Return the [x, y] coordinate for the center point of the cell that contains the specified text.  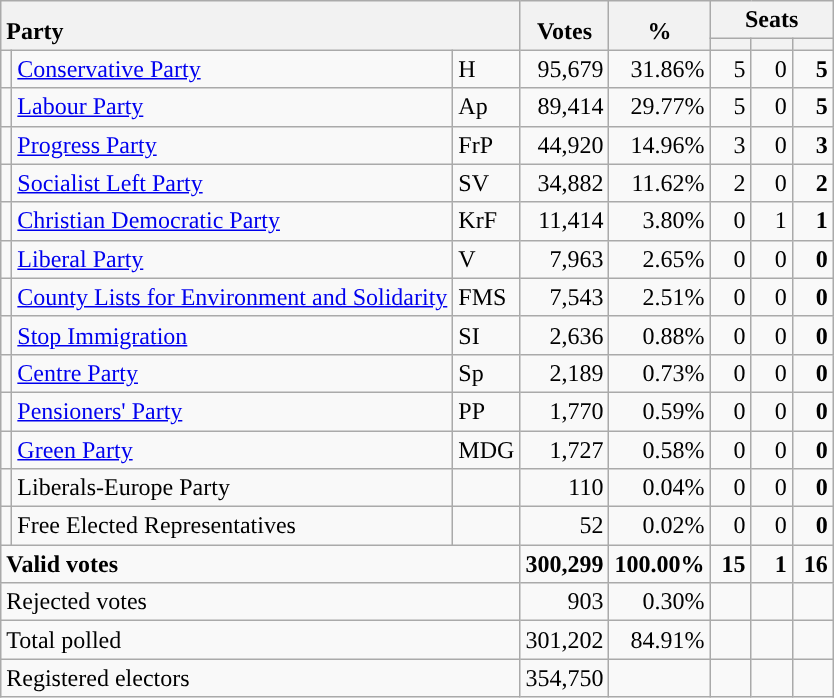
31.86% [660, 69]
Centre Party [232, 373]
7,543 [564, 297]
0.30% [660, 602]
Labour Party [232, 107]
MDG [486, 449]
2.51% [660, 297]
11.62% [660, 183]
903 [564, 602]
Pensioners' Party [232, 411]
Free Elected Representatives [232, 526]
0.73% [660, 373]
1,770 [564, 411]
Registered electors [260, 678]
354,750 [564, 678]
29.77% [660, 107]
Rejected votes [260, 602]
Progress Party [232, 145]
County Lists for Environment and Solidarity [232, 297]
Socialist Left Party [232, 183]
0.59% [660, 411]
% [660, 26]
Green Party [232, 449]
0.58% [660, 449]
301,202 [564, 640]
Total polled [260, 640]
KrF [486, 221]
110 [564, 488]
SV [486, 183]
34,882 [564, 183]
FMS [486, 297]
14.96% [660, 145]
Conservative Party [232, 69]
7,963 [564, 259]
52 [564, 526]
2,636 [564, 335]
Valid votes [260, 564]
84.91% [660, 640]
15 [730, 564]
1,727 [564, 449]
Seats [772, 20]
3.80% [660, 221]
44,920 [564, 145]
Liberals-Europe Party [232, 488]
16 [812, 564]
95,679 [564, 69]
Party [260, 26]
H [486, 69]
2.65% [660, 259]
2,189 [564, 373]
Christian Democratic Party [232, 221]
Stop Immigration [232, 335]
PP [486, 411]
0.04% [660, 488]
V [486, 259]
FrP [486, 145]
100.00% [660, 564]
Sp [486, 373]
300,299 [564, 564]
0.88% [660, 335]
Votes [564, 26]
SI [486, 335]
Liberal Party [232, 259]
89,414 [564, 107]
Ap [486, 107]
0.02% [660, 526]
11,414 [564, 221]
